Locate the cell with the specified text and output its (X, Y) center coordinate. 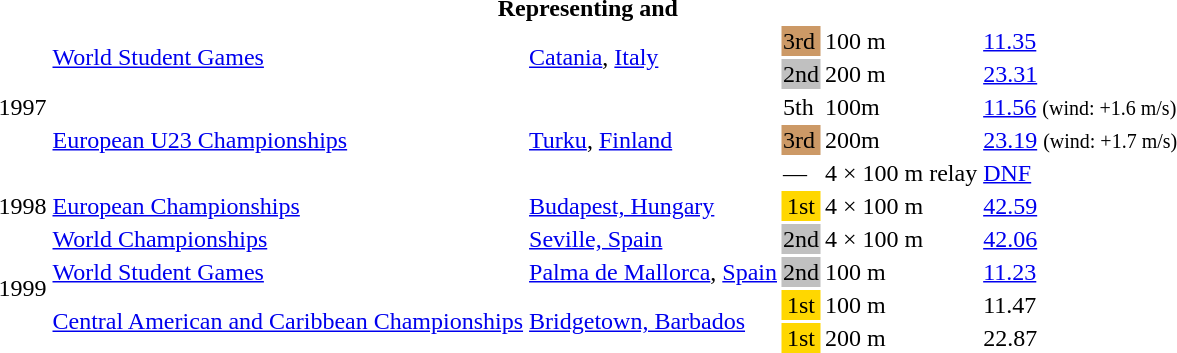
Budapest, Hungary (654, 206)
5th (802, 107)
European Championships (288, 206)
Bridgetown, Barbados (654, 322)
Catania, Italy (654, 58)
4 × 100 m relay (902, 173)
200m (902, 140)
Central American and Caribbean Championships (288, 322)
Seville, Spain (654, 239)
100m (902, 107)
Palma de Mallorca, Spain (654, 272)
Turku, Finland (654, 140)
European U23 Championships (288, 140)
World Championships (288, 239)
— (802, 173)
